Return the [x, y] coordinate for the center point of the cell that contains the specified text.  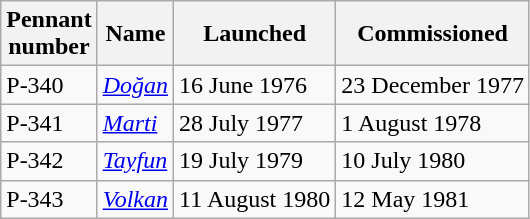
P-343 [49, 199]
23 December 1977 [433, 85]
P-342 [49, 161]
28 July 1977 [255, 123]
1 August 1978 [433, 123]
Pennantnumber [49, 34]
Tayfun [135, 161]
11 August 1980 [255, 199]
Name [135, 34]
P-340 [49, 85]
Commissioned [433, 34]
10 July 1980 [433, 161]
Doğan [135, 85]
19 July 1979 [255, 161]
P-341 [49, 123]
16 June 1976 [255, 85]
Marti [135, 123]
Launched [255, 34]
12 May 1981 [433, 199]
Volkan [135, 199]
